Pinpoint the cell where the given text exists, returning its (X, Y) midpoint coordinate. 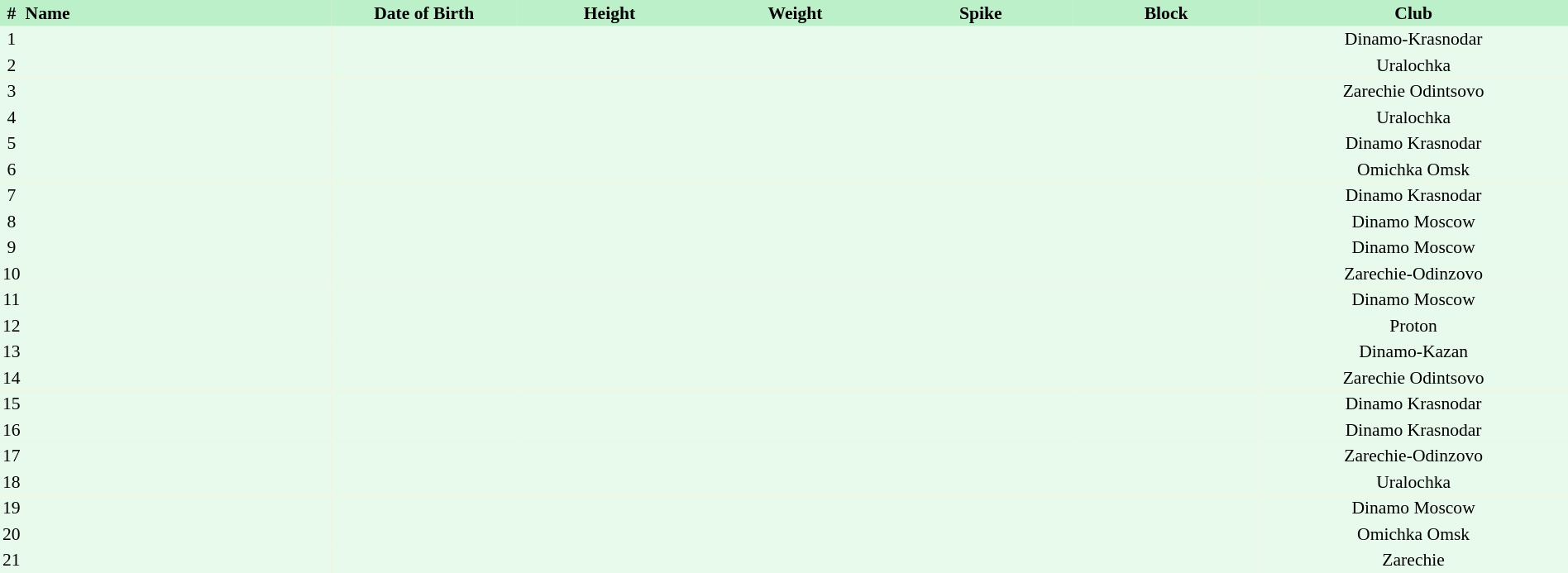
11 (12, 299)
Height (610, 13)
3 (12, 91)
Dinamo-Krasnodar (1413, 40)
16 (12, 430)
Proton (1413, 326)
10 (12, 274)
4 (12, 117)
9 (12, 248)
1 (12, 40)
7 (12, 195)
Dinamo-Kazan (1413, 352)
2 (12, 65)
18 (12, 482)
12 (12, 326)
6 (12, 170)
8 (12, 222)
17 (12, 456)
# (12, 13)
Name (177, 13)
14 (12, 378)
20 (12, 534)
Date of Birth (424, 13)
5 (12, 144)
Block (1166, 13)
Spike (981, 13)
Club (1413, 13)
13 (12, 352)
15 (12, 403)
19 (12, 508)
Weight (796, 13)
